From the cell containing the given text, extract its center point as [X, Y] coordinate. 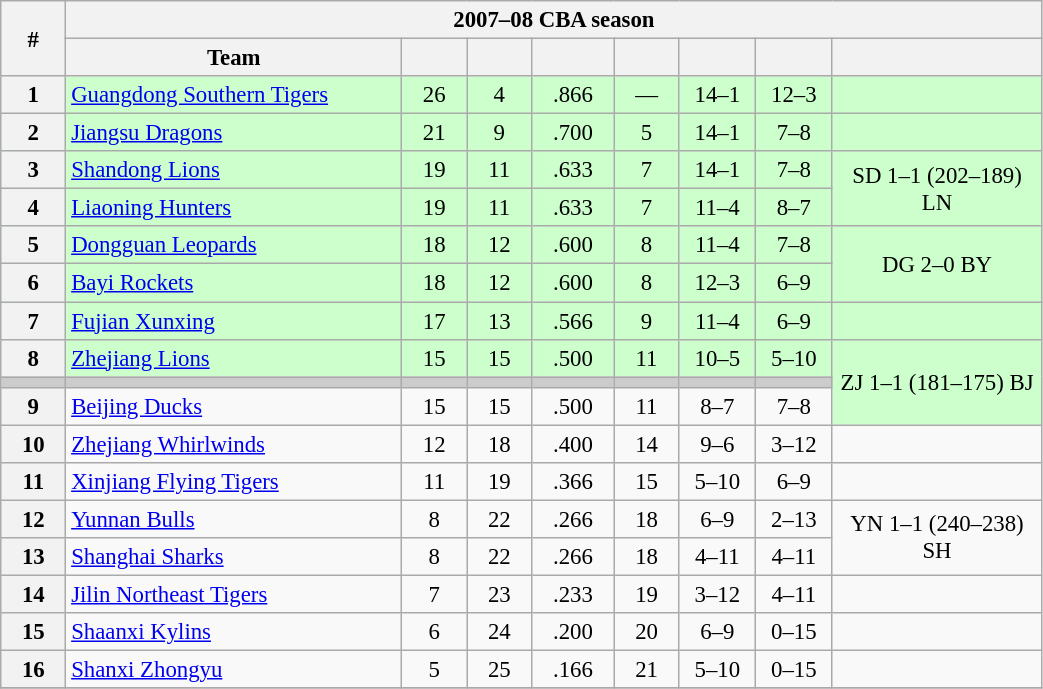
10–5 [717, 358]
17 [434, 321]
ZJ 1–1 (181–175) BJ [937, 382]
2 [34, 133]
Bayi Rockets [234, 283]
Dongguan Leopards [234, 245]
20 [646, 632]
.866 [573, 95]
DG 2–0 BY [937, 264]
Zhejiang Lions [234, 358]
.166 [573, 670]
Shanxi Zhongyu [234, 670]
.233 [573, 594]
16 [34, 670]
Shanghai Sharks [234, 557]
SD 1–1 (202–189) LN [937, 188]
1 [34, 95]
YN 1–1 (240–238) SH [937, 538]
Zhejiang Whirlwinds [234, 444]
— [646, 95]
.200 [573, 632]
2–13 [794, 519]
Team [234, 58]
Guangdong Southern Tigers [234, 95]
Jiangsu Dragons [234, 133]
Xinjiang Flying Tigers [234, 482]
Shaanxi Kylins [234, 632]
.366 [573, 482]
2007–08 CBA season [554, 20]
23 [500, 594]
Jilin Northeast Tigers [234, 594]
10 [34, 444]
Beijing Ducks [234, 406]
Yunnan Bulls [234, 519]
3 [34, 170]
24 [500, 632]
Liaoning Hunters [234, 208]
.700 [573, 133]
9–6 [717, 444]
25 [500, 670]
.400 [573, 444]
Fujian Xunxing [234, 321]
Shandong Lions [234, 170]
.566 [573, 321]
# [34, 38]
26 [434, 95]
